Return the [x, y] coordinate for the center point of the cell that contains the specified text.  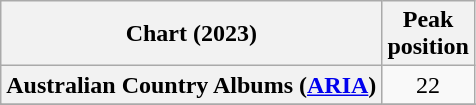
Australian Country Albums (ARIA) [192, 85]
22 [428, 85]
Chart (2023) [192, 34]
Peakposition [428, 34]
